Determine the [X, Y] coordinate at the center of the cell enclosing the given text.  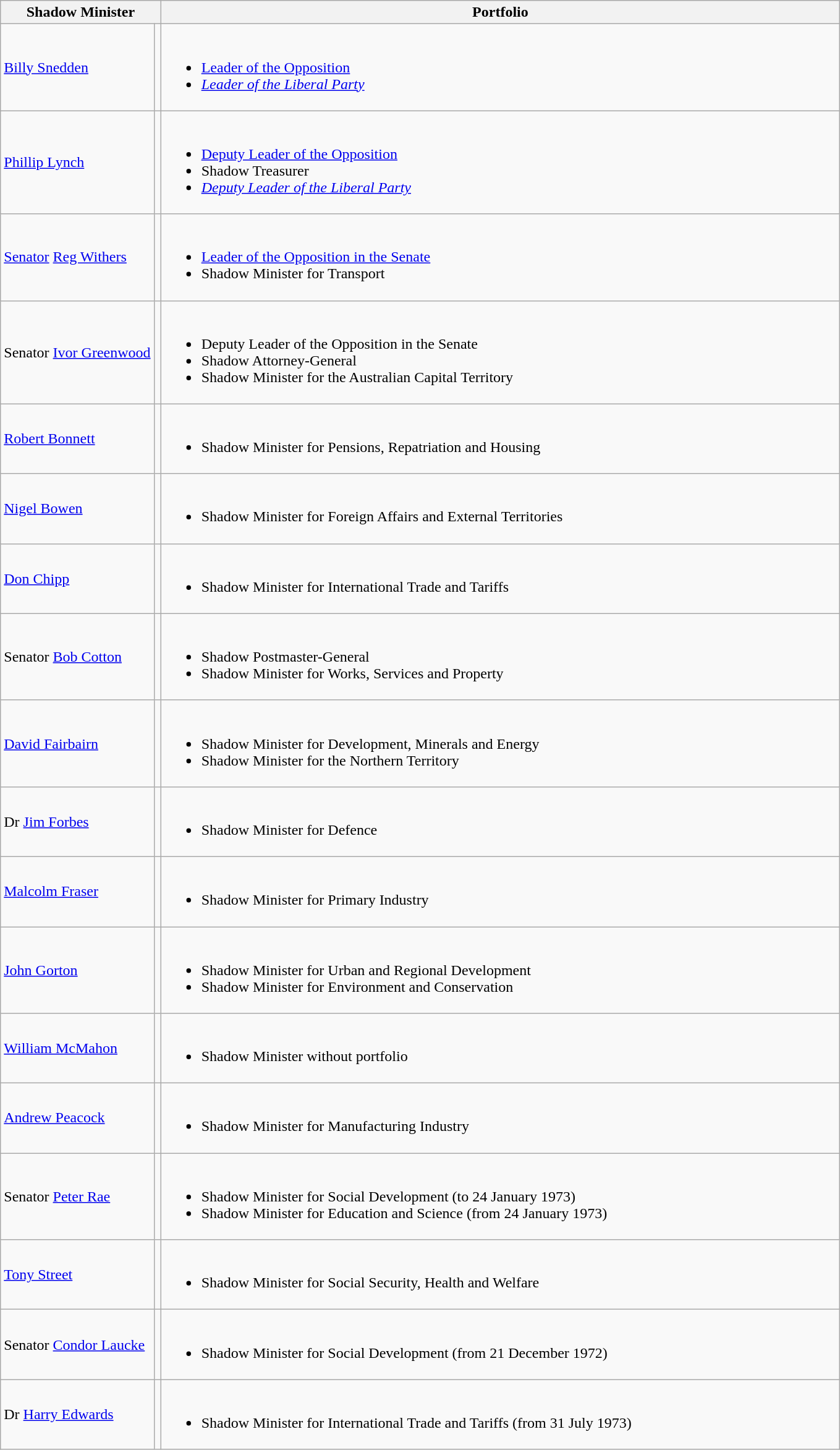
David Fairbairn [77, 743]
Shadow Minister for Foreign Affairs and External Territories [501, 508]
Don Chipp [77, 579]
William McMahon [77, 1049]
Shadow Minister for Social Development (to 24 January 1973)Shadow Minister for Education and Science (from 24 January 1973) [501, 1196]
Phillip Lynch [77, 162]
Shadow Minister [80, 12]
Nigel Bowen [77, 508]
Shadow Minister for International Trade and Tariffs (from 31 July 1973) [501, 1415]
Billy Snedden [77, 67]
Shadow Minister for Urban and Regional DevelopmentShadow Minister for Environment and Conservation [501, 970]
Shadow Minister without portfolio [501, 1049]
Deputy Leader of the Opposition in the SenateShadow Attorney-GeneralShadow Minister for the Australian Capital Territory [501, 352]
Shadow Minister for Social Security, Health and Welfare [501, 1275]
Shadow Minister for International Trade and Tariffs [501, 579]
Shadow Minister for Defence [501, 821]
Leader of the OppositionLeader of the Liberal Party [501, 67]
Senator Condor Laucke [77, 1344]
Senator Reg Withers [77, 257]
Senator Bob Cotton [77, 657]
Andrew Peacock [77, 1118]
Senator Peter Rae [77, 1196]
Shadow Minister for Social Development (from 21 December 1972) [501, 1344]
Senator Ivor Greenwood [77, 352]
Dr Jim Forbes [77, 821]
Robert Bonnett [77, 439]
Shadow Minister for Development, Minerals and EnergyShadow Minister for the Northern Territory [501, 743]
Leader of the Opposition in the SenateShadow Minister for Transport [501, 257]
John Gorton [77, 970]
Shadow Minister for Manufacturing Industry [501, 1118]
Portfolio [501, 12]
Dr Harry Edwards [77, 1415]
Shadow Minister for Pensions, Repatriation and Housing [501, 439]
Deputy Leader of the OppositionShadow TreasurerDeputy Leader of the Liberal Party [501, 162]
Tony Street [77, 1275]
Shadow Minister for Primary Industry [501, 892]
Malcolm Fraser [77, 892]
Shadow Postmaster-GeneralShadow Minister for Works, Services and Property [501, 657]
